Capture the cell that displays the provided text and extract its [X, Y] central coordinate. 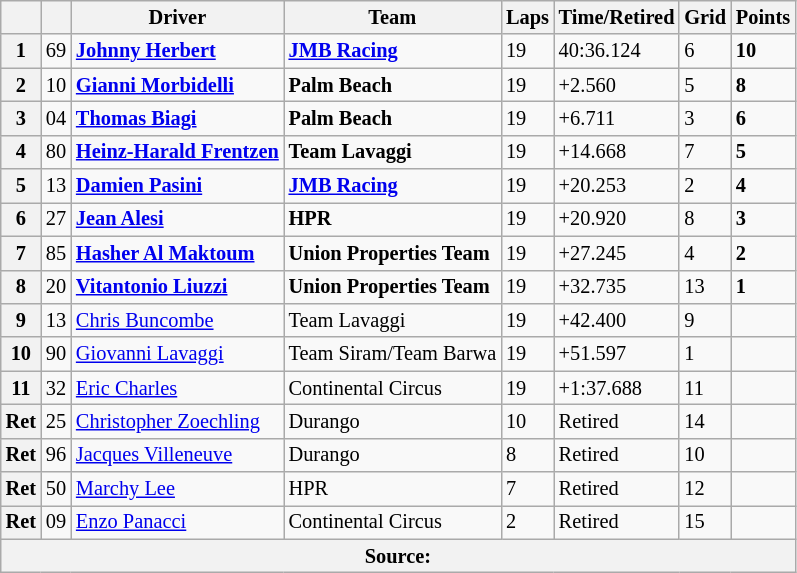
Team Siram/Team Barwa [392, 354]
04 [56, 118]
Driver [178, 17]
14 [705, 421]
27 [56, 219]
+1:37.688 [617, 388]
Thomas Biagi [178, 118]
Gianni Morbidelli [178, 85]
96 [56, 455]
32 [56, 388]
+27.245 [617, 253]
25 [56, 421]
Heinz-Harald Frentzen [178, 152]
Marchy Lee [178, 489]
+14.668 [617, 152]
Vitantonio Liuzzi [178, 287]
80 [56, 152]
+42.400 [617, 320]
Source: [398, 556]
+51.597 [617, 354]
09 [56, 522]
50 [56, 489]
+20.253 [617, 186]
Jacques Villeneuve [178, 455]
69 [56, 51]
Damien Pasini [178, 186]
20 [56, 287]
15 [705, 522]
12 [705, 489]
+20.920 [617, 219]
Enzo Panacci [178, 522]
85 [56, 253]
40:36.124 [617, 51]
Team [392, 17]
Grid [705, 17]
Eric Charles [178, 388]
+32.735 [617, 287]
Points [763, 17]
Jean Alesi [178, 219]
Hasher Al Maktoum [178, 253]
+6.711 [617, 118]
Laps [528, 17]
+2.560 [617, 85]
Christopher Zoechling [178, 421]
90 [56, 354]
Giovanni Lavaggi [178, 354]
Johnny Herbert [178, 51]
Chris Buncombe [178, 320]
Time/Retired [617, 17]
